Return [x, y] of the center of cell containing provided text 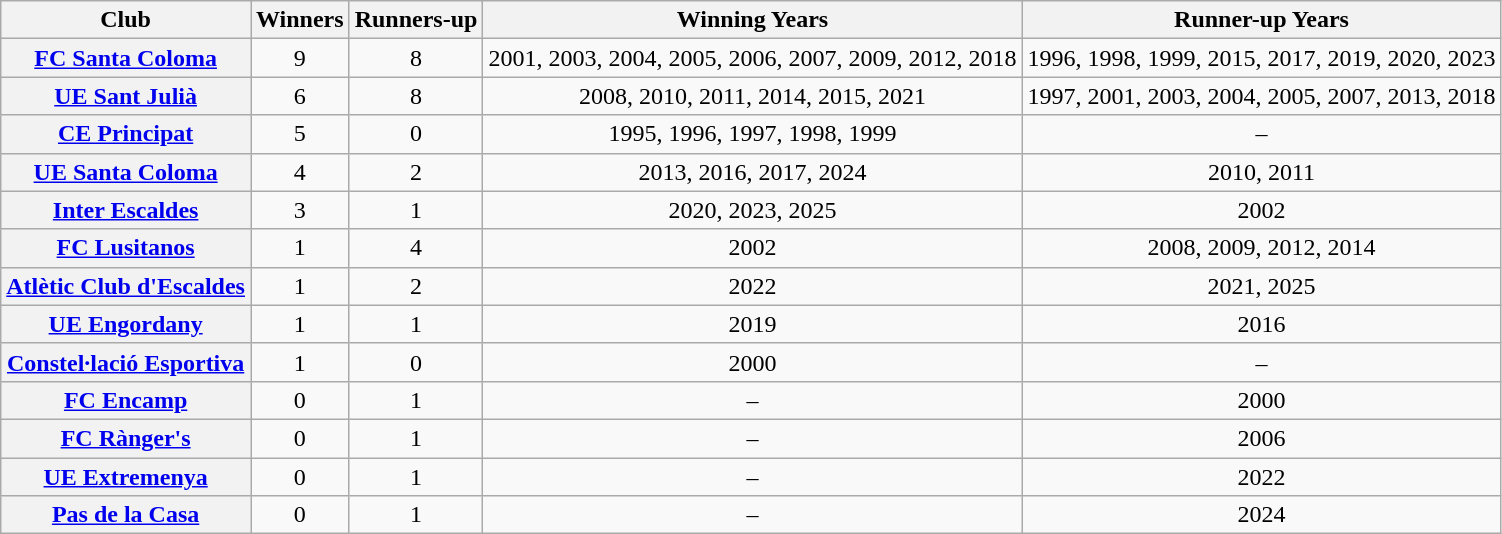
2008, 2009, 2012, 2014 [1262, 248]
2001, 2003, 2004, 2005, 2006, 2007, 2009, 2012, 2018 [752, 58]
CE Principat [126, 134]
2008, 2010, 2011, 2014, 2015, 2021 [752, 96]
Atlètic Club d'Escaldes [126, 286]
Runners-up [416, 20]
Constel·lació Esportiva [126, 362]
UE Extremenya [126, 477]
1996, 1998, 1999, 2015, 2017, 2019, 2020, 2023 [1262, 58]
FC Encamp [126, 400]
FC Lusitanos [126, 248]
2019 [752, 324]
6 [300, 96]
3 [300, 210]
Winning Years [752, 20]
2020, 2023, 2025 [752, 210]
2021, 2025 [1262, 286]
1997, 2001, 2003, 2004, 2005, 2007, 2013, 2018 [1262, 96]
2006 [1262, 438]
Runner-up Years [1262, 20]
Club [126, 20]
FC Santa Coloma [126, 58]
FC Rànger's [126, 438]
UE Sant Julià [126, 96]
Winners [300, 20]
9 [300, 58]
Pas de la Casa [126, 515]
2010, 2011 [1262, 172]
Inter Escaldes [126, 210]
2016 [1262, 324]
UE Santa Coloma [126, 172]
1995, 1996, 1997, 1998, 1999 [752, 134]
2024 [1262, 515]
UE Engordany [126, 324]
2013, 2016, 2017, 2024 [752, 172]
5 [300, 134]
